Capture the cell that displays the provided text and extract its [x, y] central coordinate. 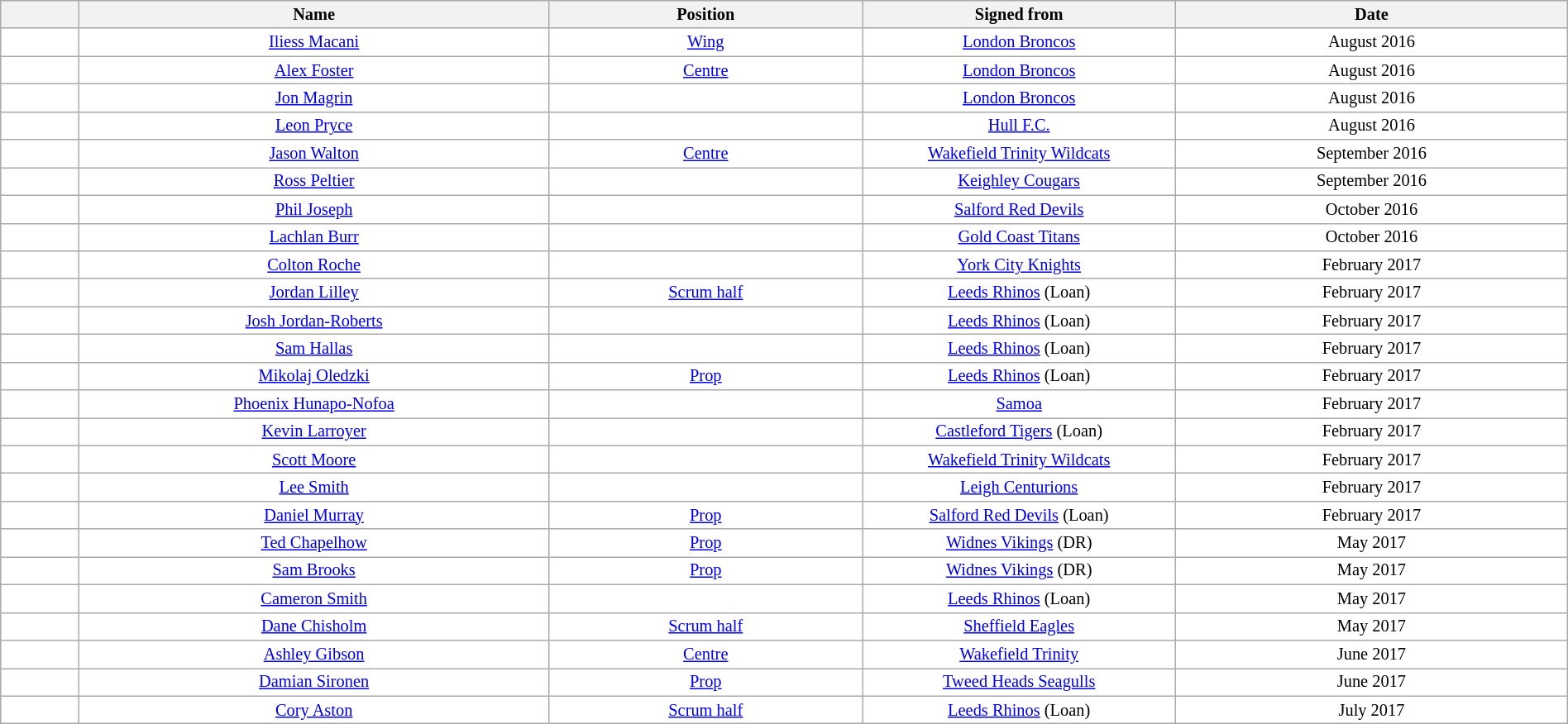
Ted Chapelhow [313, 543]
Ashley Gibson [313, 654]
Iliess Macani [313, 42]
Scott Moore [313, 460]
Ross Peltier [313, 181]
Lee Smith [313, 487]
Gold Coast Titans [1019, 237]
Keighley Cougars [1019, 181]
Leigh Centurions [1019, 487]
Salford Red Devils [1019, 209]
Daniel Murray [313, 515]
Jordan Lilley [313, 293]
Phoenix Hunapo-Nofoa [313, 404]
Lachlan Burr [313, 237]
Date [1372, 14]
York City Knights [1019, 264]
Sam Brooks [313, 570]
Castleford Tigers (Loan) [1019, 431]
Colton Roche [313, 264]
Wing [706, 42]
Sam Hallas [313, 348]
Salford Red Devils (Loan) [1019, 515]
Kevin Larroyer [313, 431]
Cory Aston [313, 710]
Jon Magrin [313, 98]
Damian Sironen [313, 682]
Jason Walton [313, 154]
Samoa [1019, 404]
Cameron Smith [313, 598]
Signed from [1019, 14]
Mikolaj Oledzki [313, 376]
Phil Joseph [313, 209]
Sheffield Eagles [1019, 626]
Alex Foster [313, 70]
Wakefield Trinity [1019, 654]
Leon Pryce [313, 126]
July 2017 [1372, 710]
Dane Chisholm [313, 626]
Tweed Heads Seagulls [1019, 682]
Position [706, 14]
Name [313, 14]
Hull F.C. [1019, 126]
Josh Jordan-Roberts [313, 321]
